Return the (X, Y) coordinate for the center point of the cell that contains the specified text.  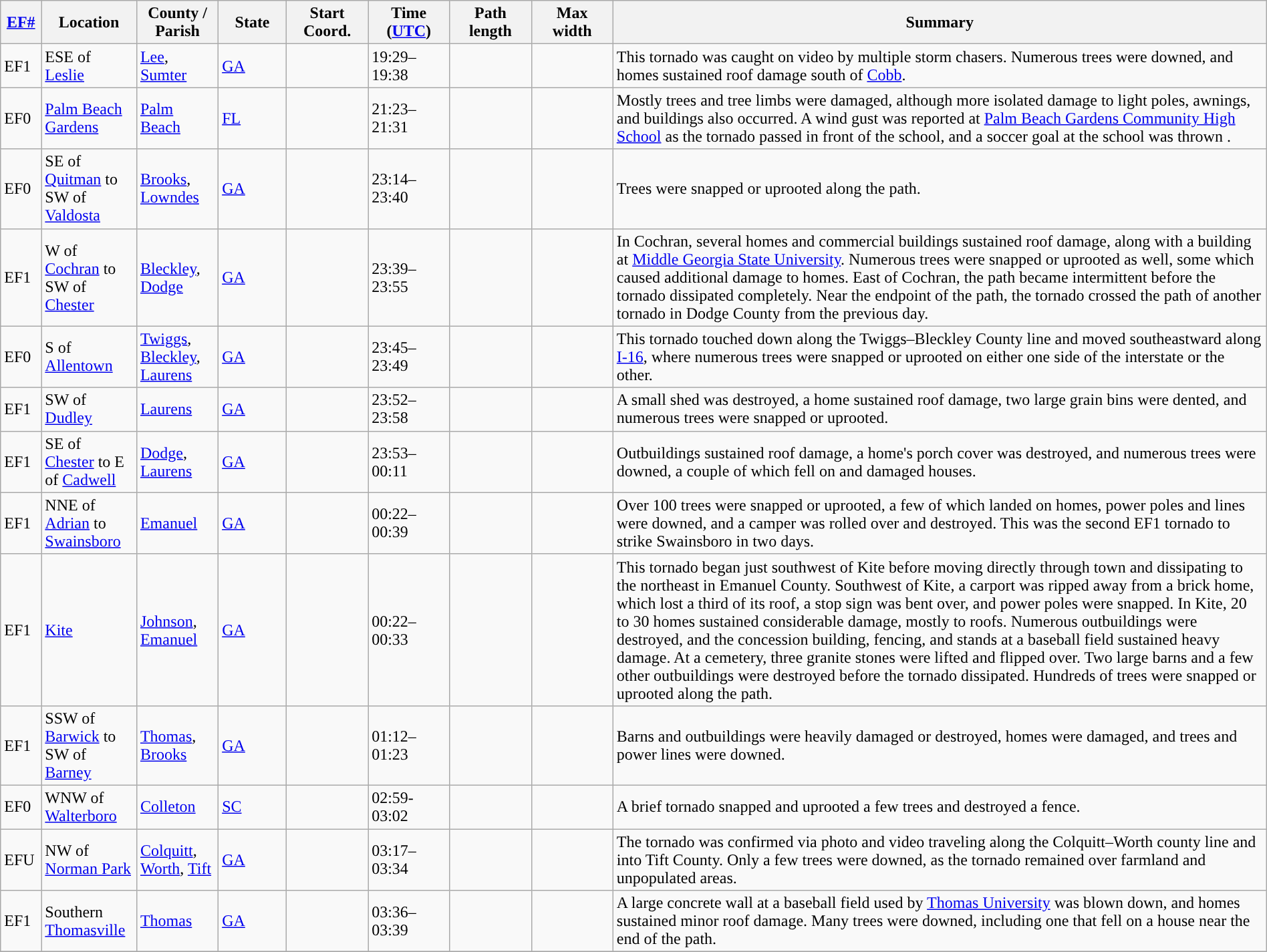
Kite (90, 629)
00:22–00:33 (409, 629)
Dodge, Laurens (177, 462)
23:53–00:11 (409, 462)
WNW of Walterboro (90, 807)
W of Cochran to SW of Chester (90, 277)
SE of Quitman to SW of Valdosta (90, 188)
21:23–21:31 (409, 118)
19:29–19:38 (409, 65)
SSW of Barwick to SW of Barney (90, 746)
This tornado was caught on video by multiple storm chasers. Numerous trees were downed, and homes sustained roof damage south of Cobb. (940, 65)
Lee, Sumter (177, 65)
NNE of Adrian to Swainsboro (90, 523)
FL (253, 118)
00:22–00:39 (409, 523)
Southern Thomasville (90, 921)
Time (UTC) (409, 23)
23:52–23:58 (409, 409)
Path length (490, 23)
Trees were snapped or uprooted along the path. (940, 188)
Thomas (177, 921)
SW of Dudley (90, 409)
Laurens (177, 409)
State (253, 23)
23:14–23:40 (409, 188)
EF# (21, 23)
Start Coord. (327, 23)
Twiggs, Bleckley, Laurens (177, 357)
Bleckley, Dodge (177, 277)
EFU (21, 859)
03:17–03:34 (409, 859)
03:36–03:39 (409, 921)
Summary (940, 23)
Johnson, Emanuel (177, 629)
NW of Norman Park (90, 859)
Colquitt, Worth, Tift (177, 859)
02:59-03:02 (409, 807)
Emanuel (177, 523)
SE of Chester to E of Cadwell (90, 462)
A small shed was destroyed, a home sustained roof damage, two large grain bins were dented, and numerous trees were snapped or uprooted. (940, 409)
01:12–01:23 (409, 746)
Palm Beach (177, 118)
Barns and outbuildings were heavily damaged or destroyed, homes were damaged, and trees and power lines were downed. (940, 746)
Brooks, Lowndes (177, 188)
23:39–23:55 (409, 277)
Max width (572, 23)
A brief tornado snapped and uprooted a few trees and destroyed a fence. (940, 807)
SC (253, 807)
23:45–23:49 (409, 357)
Colleton (177, 807)
Thomas, Brooks (177, 746)
S of Allentown (90, 357)
County / Parish (177, 23)
Outbuildings sustained roof damage, a home's porch cover was destroyed, and numerous trees were downed, a couple of which fell on and damaged houses. (940, 462)
ESE of Leslie (90, 65)
Location (90, 23)
Palm Beach Gardens (90, 118)
